Scan for the cell matching the given text and deliver its [X, Y] coordinate at center. 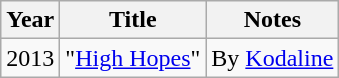
Title [133, 20]
"High Hopes" [133, 58]
Year [30, 20]
2013 [30, 58]
Notes [272, 20]
By Kodaline [272, 58]
